Find where the given text appears and provide that cell's center as [x, y] coordinate. 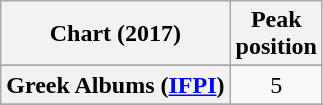
5 [276, 85]
Peakposition [276, 34]
Greek Albums (IFPI) [116, 85]
Chart (2017) [116, 34]
